For the text-containing cell, return its midpoint in (x, y) coordinate format. 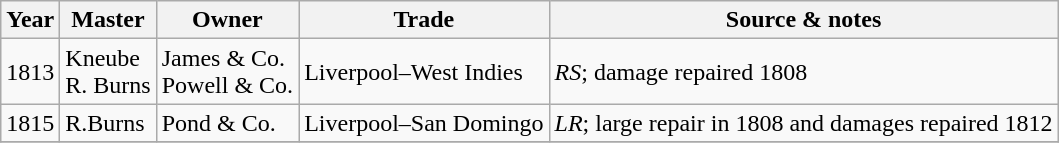
Liverpool–San Domingo (424, 123)
Source & notes (804, 20)
Pond & Co. (227, 123)
LR; large repair in 1808 and damages repaired 1812 (804, 123)
Liverpool–West Indies (424, 72)
1815 (30, 123)
Owner (227, 20)
Year (30, 20)
KneubeR. Burns (108, 72)
R.Burns (108, 123)
1813 (30, 72)
Trade (424, 20)
RS; damage repaired 1808 (804, 72)
James & Co.Powell & Co. (227, 72)
Master (108, 20)
